Capture the cell that displays the provided text and extract its (X, Y) central coordinate. 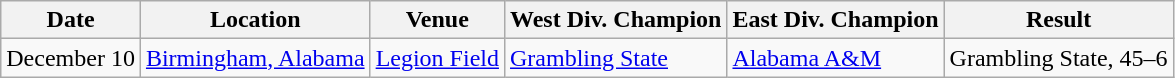
West Div. Champion (615, 20)
Grambling State (615, 58)
December 10 (71, 58)
Date (71, 20)
Venue (437, 20)
Legion Field (437, 58)
Location (255, 20)
Birmingham, Alabama (255, 58)
Grambling State, 45–6 (1058, 58)
East Div. Champion (836, 20)
Alabama A&M (836, 58)
Result (1058, 20)
